Detect which cell encompasses the target text, then output its [x, y] center coordinate. 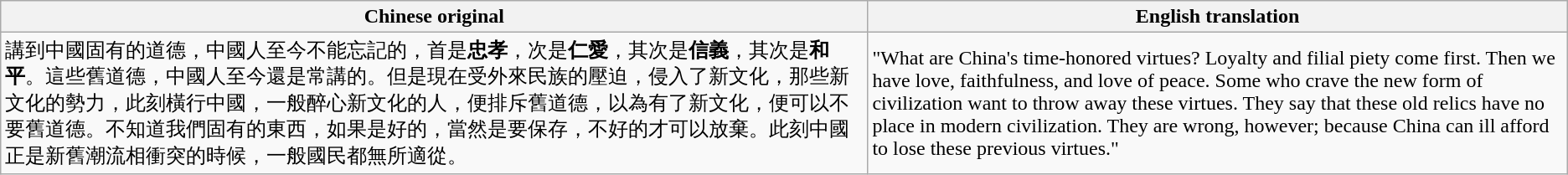
Chinese original [434, 17]
English translation [1218, 17]
